Return [X, Y] of the center of cell containing provided text 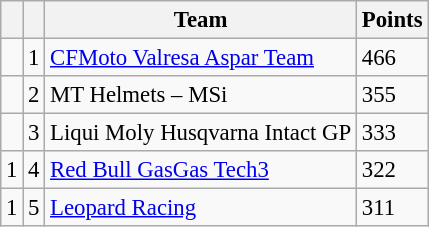
Leopard Racing [201, 208]
4 [34, 170]
466 [392, 58]
3 [34, 133]
Liqui Moly Husqvarna Intact GP [201, 133]
Team [201, 20]
MT Helmets – MSi [201, 95]
Points [392, 20]
CFMoto Valresa Aspar Team [201, 58]
311 [392, 208]
5 [34, 208]
333 [392, 133]
355 [392, 95]
Red Bull GasGas Tech3 [201, 170]
322 [392, 170]
2 [34, 95]
